Pinpoint the cell where the given text exists, returning its (x, y) midpoint coordinate. 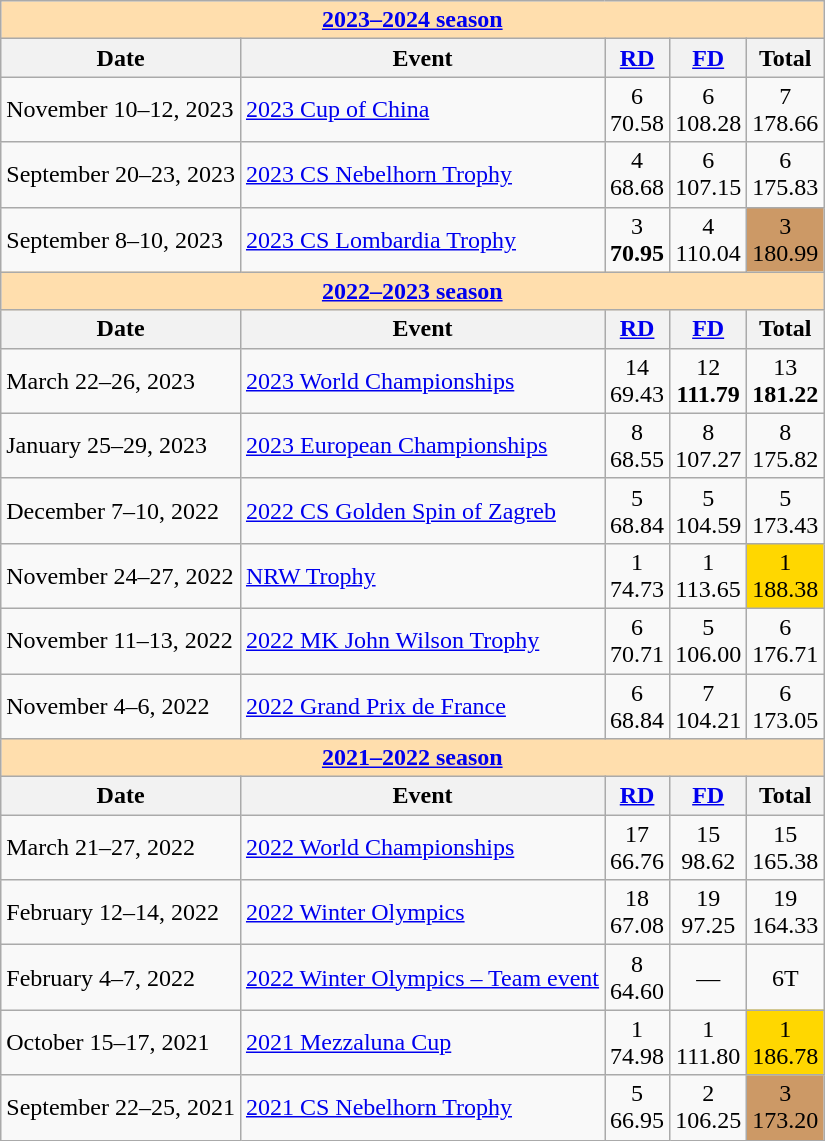
6 70.58 (638, 110)
4 68.68 (638, 174)
1 113.65 (708, 576)
19 97.25 (708, 912)
1 74.98 (638, 1042)
November 10–12, 2023 (121, 110)
18 67.08 (638, 912)
3 180.99 (786, 240)
6 70.71 (638, 640)
February 12–14, 2022 (121, 912)
September 8–10, 2023 (121, 240)
December 7–10, 2022 (121, 510)
8 175.82 (786, 446)
17 66.76 (638, 848)
5 104.59 (708, 510)
2022 Winter Olympics (422, 912)
7 104.21 (708, 706)
November 24–27, 2022 (121, 576)
5 173.43 (786, 510)
2022 Grand Prix de France (422, 706)
2023–2024 season (412, 20)
September 20–23, 2023 (121, 174)
13 181.22 (786, 380)
5 106.00 (708, 640)
19 164.33 (786, 912)
14 69.43 (638, 380)
2022–2023 season (412, 291)
October 15–17, 2021 (121, 1042)
3 173.20 (786, 1108)
8 68.55 (638, 446)
2021 Mezzaluna Cup (422, 1042)
1 111.80 (708, 1042)
NRW Trophy (422, 576)
6 176.71 (786, 640)
November 4–6, 2022 (121, 706)
2023 CS Lombardia Trophy (422, 240)
2022 CS Golden Spin of Zagreb (422, 510)
2021–2022 season (412, 758)
2022 World Championships (422, 848)
1 186.78 (786, 1042)
January 25–29, 2023 (121, 446)
4 110.04 (708, 240)
— (708, 978)
6 175.83 (786, 174)
15 165.38 (786, 848)
September 22–25, 2021 (121, 1108)
5 66.95 (638, 1108)
6 173.05 (786, 706)
15 98.62 (708, 848)
12 111.79 (708, 380)
1 74.73 (638, 576)
6 68.84 (638, 706)
6 108.28 (708, 110)
March 21–27, 2022 (121, 848)
March 22–26, 2023 (121, 380)
1 188.38 (786, 576)
2023 Cup of China (422, 110)
2021 CS Nebelhorn Trophy (422, 1108)
February 4–7, 2022 (121, 978)
2 106.25 (708, 1108)
November 11–13, 2022 (121, 640)
2023 CS Nebelhorn Trophy (422, 174)
6 107.15 (708, 174)
6T (786, 978)
3 70.95 (638, 240)
2023 World Championships (422, 380)
8 107.27 (708, 446)
7 178.66 (786, 110)
5 68.84 (638, 510)
8 64.60 (638, 978)
2022 MK John Wilson Trophy (422, 640)
2023 European Championships (422, 446)
2022 Winter Olympics – Team event (422, 978)
